From the cell containing the given text, extract its center point as [X, Y] coordinate. 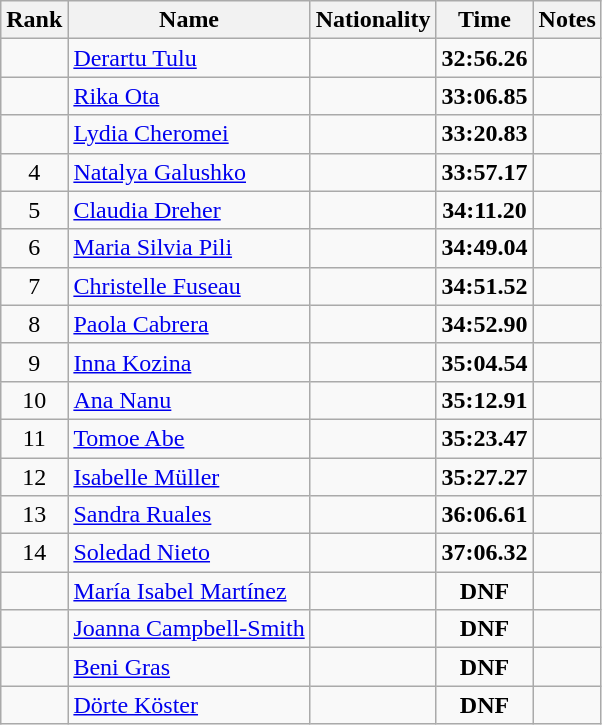
35:12.91 [484, 400]
Rika Ota [189, 96]
37:06.32 [484, 553]
Beni Gras [189, 667]
13 [34, 515]
Inna Kozina [189, 362]
Isabelle Müller [189, 477]
Natalya Galushko [189, 172]
10 [34, 400]
Joanna Campbell-Smith [189, 629]
Time [484, 20]
4 [34, 172]
8 [34, 324]
Rank [34, 20]
33:57.17 [484, 172]
Soledad Nieto [189, 553]
Tomoe Abe [189, 438]
35:27.27 [484, 477]
Dörte Köster [189, 705]
Christelle Fuseau [189, 286]
36:06.61 [484, 515]
35:23.47 [484, 438]
34:51.52 [484, 286]
Name [189, 20]
7 [34, 286]
33:20.83 [484, 134]
14 [34, 553]
Lydia Cheromei [189, 134]
11 [34, 438]
32:56.26 [484, 58]
Paola Cabrera [189, 324]
34:49.04 [484, 248]
Nationality [373, 20]
Maria Silvia Pili [189, 248]
12 [34, 477]
Notes [567, 20]
6 [34, 248]
35:04.54 [484, 362]
34:11.20 [484, 210]
Sandra Ruales [189, 515]
Derartu Tulu [189, 58]
9 [34, 362]
María Isabel Martínez [189, 591]
Ana Nanu [189, 400]
5 [34, 210]
34:52.90 [484, 324]
Claudia Dreher [189, 210]
33:06.85 [484, 96]
